Detect which cell encompasses the target text, then output its (X, Y) center coordinate. 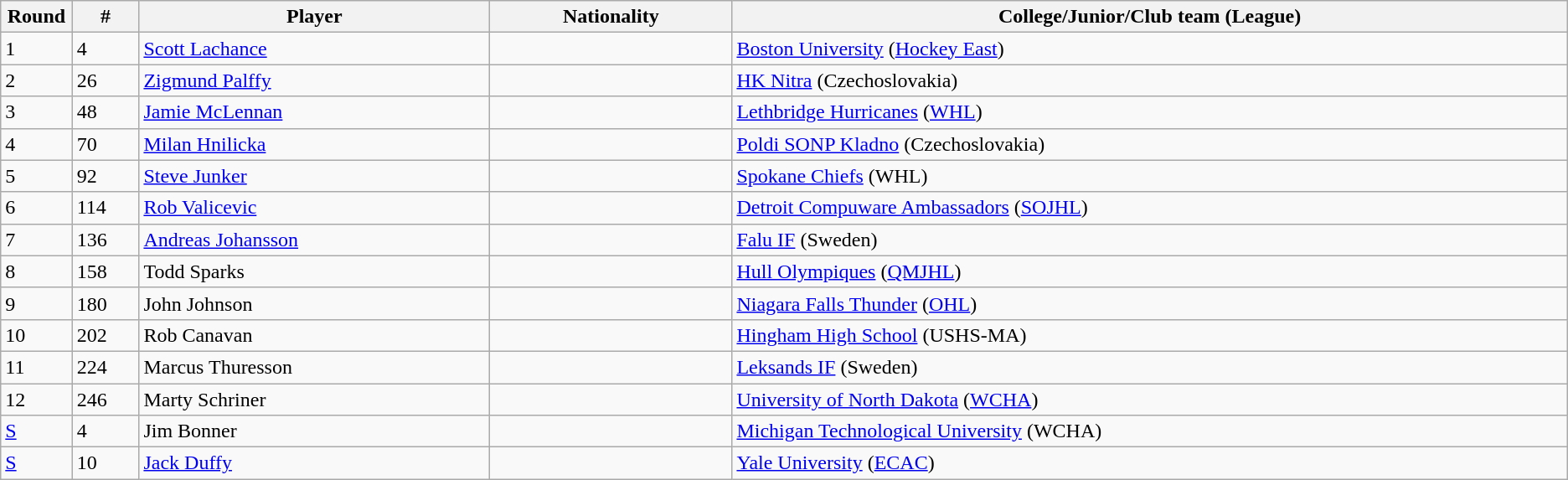
Rob Canavan (315, 335)
Boston University (Hockey East) (1149, 49)
5 (37, 176)
114 (106, 208)
College/Junior/Club team (League) (1149, 17)
70 (106, 144)
48 (106, 112)
Todd Sparks (315, 271)
Round (37, 17)
12 (37, 400)
Falu IF (Sweden) (1149, 240)
158 (106, 271)
Steve Junker (315, 176)
8 (37, 271)
# (106, 17)
Scott Lachance (315, 49)
6 (37, 208)
92 (106, 176)
Leksands IF (Sweden) (1149, 367)
Detroit Compuware Ambassadors (SOJHL) (1149, 208)
Yale University (ECAC) (1149, 463)
1 (37, 49)
3 (37, 112)
Jack Duffy (315, 463)
Nationality (611, 17)
Spokane Chiefs (WHL) (1149, 176)
Jamie McLennan (315, 112)
224 (106, 367)
HK Nitra (Czechoslovakia) (1149, 80)
7 (37, 240)
Hingham High School (USHS-MA) (1149, 335)
Zigmund Palffy (315, 80)
University of North Dakota (WCHA) (1149, 400)
Michigan Technological University (WCHA) (1149, 431)
Rob Valicevic (315, 208)
Hull Olympiques (QMJHL) (1149, 271)
2 (37, 80)
John Johnson (315, 303)
Marcus Thuresson (315, 367)
Poldi SONP Kladno (Czechoslovakia) (1149, 144)
Milan Hnilicka (315, 144)
Jim Bonner (315, 431)
9 (37, 303)
Andreas Johansson (315, 240)
Niagara Falls Thunder (OHL) (1149, 303)
246 (106, 400)
Marty Schriner (315, 400)
26 (106, 80)
136 (106, 240)
202 (106, 335)
180 (106, 303)
Lethbridge Hurricanes (WHL) (1149, 112)
11 (37, 367)
Player (315, 17)
